Output the [x, y] coordinate of the center of the cell containing the given text.  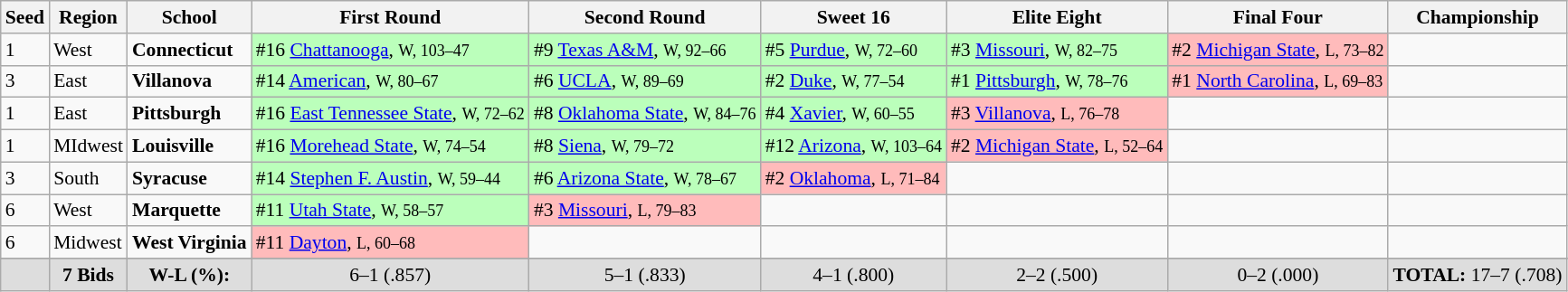
#4 Xavier, W, 60–55 [854, 114]
#6 UCLA, W, 89–69 [645, 81]
#3 Villanova, L, 76–78 [1057, 114]
#16 Morehead State, W, 74–54 [391, 146]
Elite Eight [1057, 17]
#3 Missouri, W, 82–75 [1057, 50]
Midwest [89, 243]
Region [89, 17]
Sweet 16 [854, 17]
#9 Texas A&M, W, 92–66 [645, 50]
Seed [25, 17]
Final Four [1278, 17]
Connecticut [190, 50]
#3 Missouri, L, 79–83 [645, 211]
#1 North Carolina, L, 69–83 [1278, 81]
Championship [1477, 17]
7 Bids [89, 275]
Syracuse [190, 178]
#2 Oklahoma, L, 71–84 [854, 178]
Marquette [190, 211]
#1 Pittsburgh, W, 78–76 [1057, 81]
#14 American, W, 80–67 [391, 81]
#6 Arizona State, W, 78–67 [645, 178]
#16 East Tennessee State, W, 72–62 [391, 114]
2–2 (.500) [1057, 275]
#5 Purdue, W, 72–60 [854, 50]
#11 Dayton, L, 60–68 [391, 243]
0–2 (.000) [1278, 275]
#14 Stephen F. Austin, W, 59–44 [391, 178]
First Round [391, 17]
West Virginia [190, 243]
#8 Siena, W, 79–72 [645, 146]
#12 Arizona, W, 103–64 [854, 146]
TOTAL: 17–7 (.708) [1477, 275]
4–1 (.800) [854, 275]
Louisville [190, 146]
Second Round [645, 17]
#16 Chattanooga, W, 103–47 [391, 50]
Pittsburgh [190, 114]
South [89, 178]
6–1 (.857) [391, 275]
#11 Utah State, W, 58–57 [391, 211]
5–1 (.833) [645, 275]
School [190, 17]
#8 Oklahoma State, W, 84–76 [645, 114]
#2 Duke, W, 77–54 [854, 81]
#2 Michigan State, L, 73–82 [1278, 50]
Villanova [190, 81]
#2 Michigan State, L, 52–64 [1057, 146]
MIdwest [89, 146]
W-L (%): [190, 275]
